Return the (x, y) coordinate for the center point of the cell that contains the specified text.  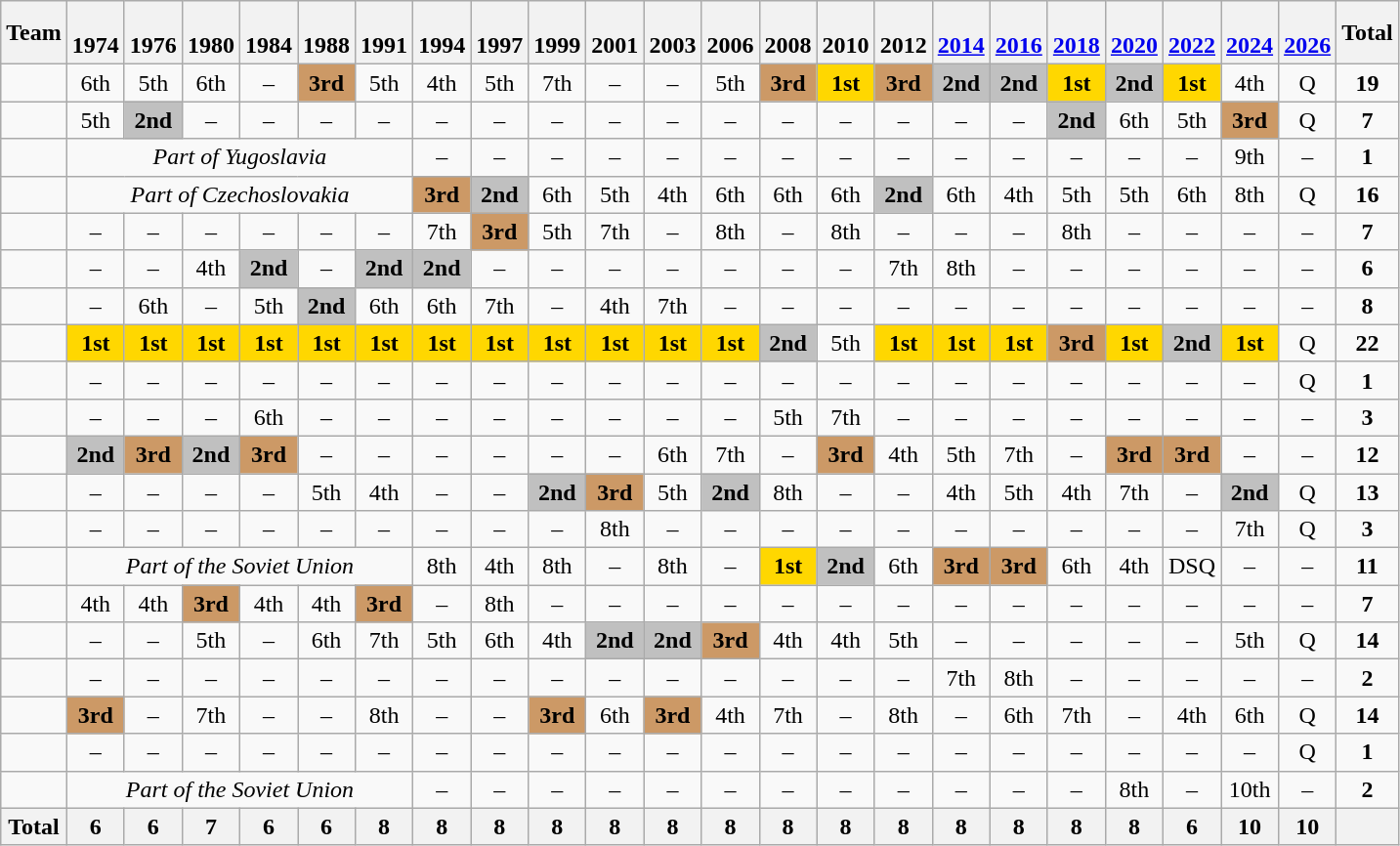
2014 (961, 33)
1980 (211, 33)
Part of Yugoslavia (239, 157)
2024 (1251, 33)
1999 (557, 33)
2026 (1307, 33)
1997 (500, 33)
2012 (903, 33)
2016 (1018, 33)
22 (1368, 343)
1988 (326, 33)
1994 (442, 33)
9th (1251, 157)
1984 (268, 33)
DSQ (1192, 567)
2006 (731, 33)
2020 (1133, 33)
16 (1368, 194)
2022 (1192, 33)
2003 (672, 33)
Part of Czechoslovakia (239, 194)
2001 (615, 33)
11 (1368, 567)
Team (34, 33)
2010 (846, 33)
12 (1368, 454)
2018 (1077, 33)
2008 (787, 33)
10th (1251, 789)
13 (1368, 491)
1976 (152, 33)
19 (1368, 83)
1974 (96, 33)
1991 (385, 33)
